Detect which cell encompasses the target text, then output its (X, Y) center coordinate. 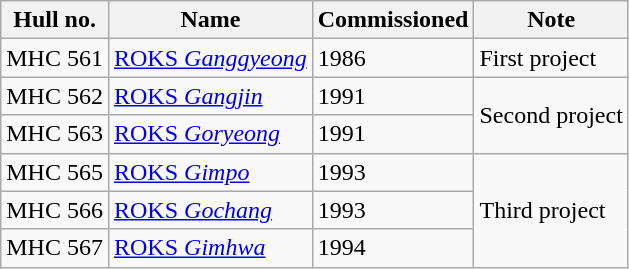
First project (551, 58)
ROKS Gimhwa (210, 248)
ROKS Gochang (210, 210)
ROKS Goryeong (210, 134)
MHC 562 (55, 96)
Name (210, 20)
Commissioned (393, 20)
Note (551, 20)
1994 (393, 248)
Second project (551, 115)
Hull no. (55, 20)
MHC 565 (55, 172)
MHC 566 (55, 210)
Third project (551, 210)
MHC 563 (55, 134)
1986 (393, 58)
ROKS Ganggyeong (210, 58)
MHC 561 (55, 58)
MHC 567 (55, 248)
ROKS Gangjin (210, 96)
ROKS Gimpo (210, 172)
